Return [X, Y] of the center of cell containing provided text 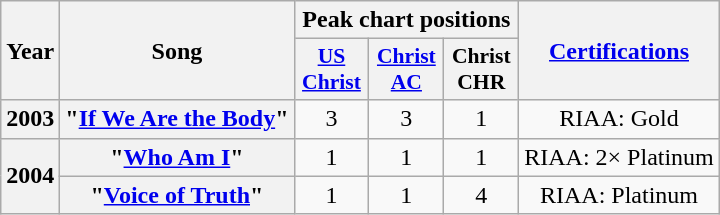
Year [30, 50]
Peak chart positions [406, 20]
Christ CHR [482, 70]
RIAA: Platinum [620, 195]
Certifications [620, 50]
RIAA: 2× Platinum [620, 157]
Song [177, 50]
2004 [30, 176]
"Who Am I" [177, 157]
"If We Are the Body" [177, 119]
"Voice of Truth" [177, 195]
Christ AC [406, 70]
4 [482, 195]
US Christ [332, 70]
RIAA: Gold [620, 119]
2003 [30, 119]
